Extract the [X, Y] coordinate from the center of the cell holding the provided text.  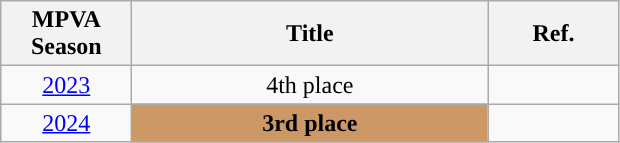
4th place [310, 85]
Title [310, 34]
3rd place [310, 123]
Ref. [554, 34]
MPVA Season [66, 34]
2023 [66, 85]
2024 [66, 123]
